Scan for the cell matching the given text and deliver its [X, Y] coordinate at center. 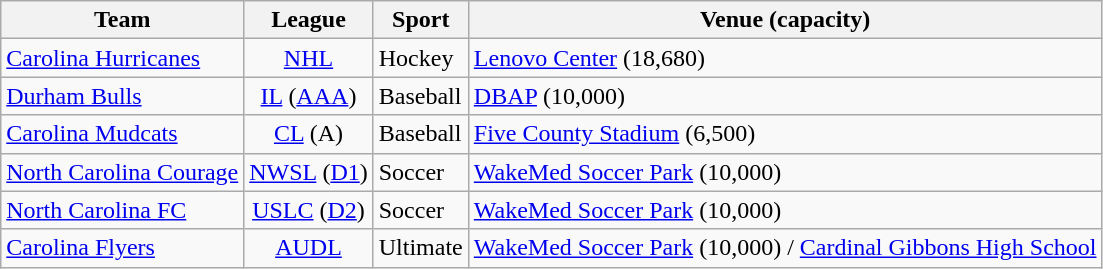
IL (AAA) [308, 96]
Sport [420, 20]
North Carolina Courage [122, 172]
Five County Stadium (6,500) [785, 134]
Carolina Mudcats [122, 134]
Carolina Hurricanes [122, 58]
League [308, 20]
Lenovo Center (18,680) [785, 58]
Team [122, 20]
CL (A) [308, 134]
NWSL (D1) [308, 172]
AUDL [308, 248]
WakeMed Soccer Park (10,000) / Cardinal Gibbons High School [785, 248]
Durham Bulls [122, 96]
Ultimate [420, 248]
Carolina Flyers [122, 248]
DBAP (10,000) [785, 96]
Venue (capacity) [785, 20]
Hockey [420, 58]
North Carolina FC [122, 210]
USLC (D2) [308, 210]
NHL [308, 58]
